Detect which cell encompasses the target text, then output its [X, Y] center coordinate. 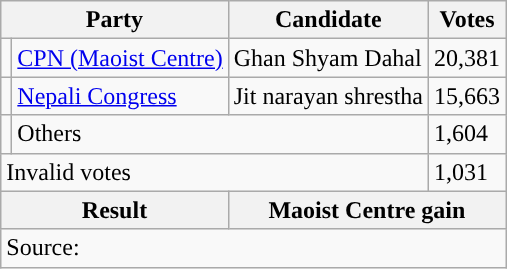
Candidate [328, 20]
CPN (Maoist Centre) [120, 58]
Source: [254, 248]
20,381 [468, 58]
Nepali Congress [120, 96]
Ghan Shyam Dahal [328, 58]
Invalid votes [215, 172]
Result [114, 210]
1,604 [468, 134]
Others [220, 134]
Jit narayan shrestha [328, 96]
Votes [468, 20]
Maoist Centre gain [366, 210]
15,663 [468, 96]
1,031 [468, 172]
Party [114, 20]
